Output the (x, y) coordinate of the center of the cell containing the given text.  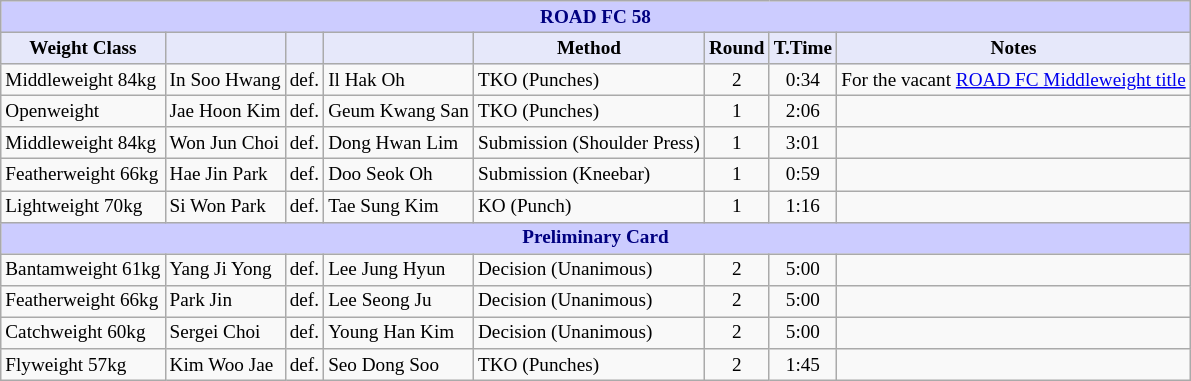
3:01 (803, 143)
Method (588, 48)
Tae Sung Kim (399, 206)
Young Han Kim (399, 333)
Flyweight 57kg (83, 365)
Lightweight 70kg (83, 206)
Park Jin (225, 301)
Weight Class (83, 48)
For the vacant ROAD FC Middleweight title (1014, 80)
Geum Kwang San (399, 111)
Round (736, 48)
In Soo Hwang (225, 80)
Jae Hoon Kim (225, 111)
Lee Seong Ju (399, 301)
Submission (Shoulder Press) (588, 143)
Openweight (83, 111)
Bantamweight 61kg (83, 270)
Il Hak Oh (399, 80)
Hae Jin Park (225, 175)
1:45 (803, 365)
0:59 (803, 175)
T.Time (803, 48)
Yang Ji Yong (225, 270)
Seo Dong Soo (399, 365)
2:06 (803, 111)
Submission (Kneebar) (588, 175)
Kim Woo Jae (225, 365)
Doo Seok Oh (399, 175)
Notes (1014, 48)
Lee Jung Hyun (399, 270)
0:34 (803, 80)
Dong Hwan Lim (399, 143)
Si Won Park (225, 206)
ROAD FC 58 (596, 17)
1:16 (803, 206)
Won Jun Choi (225, 143)
KO (Punch) (588, 206)
Catchweight 60kg (83, 333)
Preliminary Card (596, 238)
Sergei Choi (225, 333)
